Search for the cell housing the specified text and yield its [x, y] center coordinate. 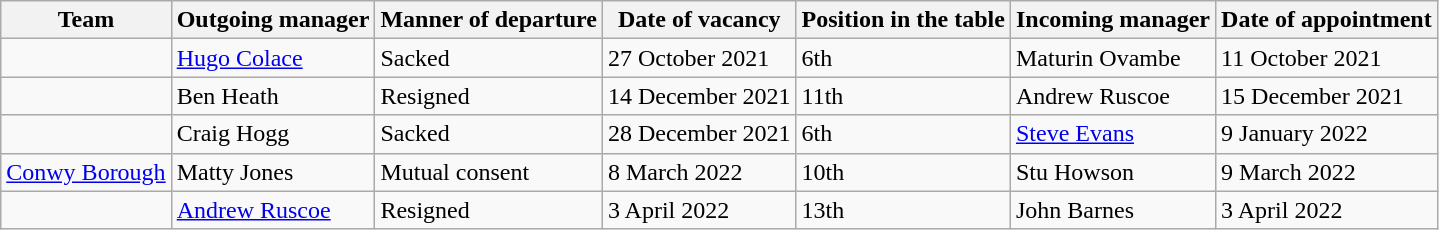
Craig Hogg [273, 134]
Incoming manager [1112, 20]
Hugo Colace [273, 58]
27 October 2021 [699, 58]
Manner of departure [488, 20]
Outgoing manager [273, 20]
10th [903, 172]
Date of vacancy [699, 20]
15 December 2021 [1327, 96]
9 March 2022 [1327, 172]
John Barnes [1112, 210]
Date of appointment [1327, 20]
28 December 2021 [699, 134]
Mutual consent [488, 172]
9 January 2022 [1327, 134]
8 March 2022 [699, 172]
Conwy Borough [86, 172]
Team [86, 20]
13th [903, 210]
11 October 2021 [1327, 58]
Maturin Ovambe [1112, 58]
Ben Heath [273, 96]
Matty Jones [273, 172]
Position in the table [903, 20]
Steve Evans [1112, 134]
11th [903, 96]
Stu Howson [1112, 172]
14 December 2021 [699, 96]
